Return [x, y] of the center of cell containing provided text 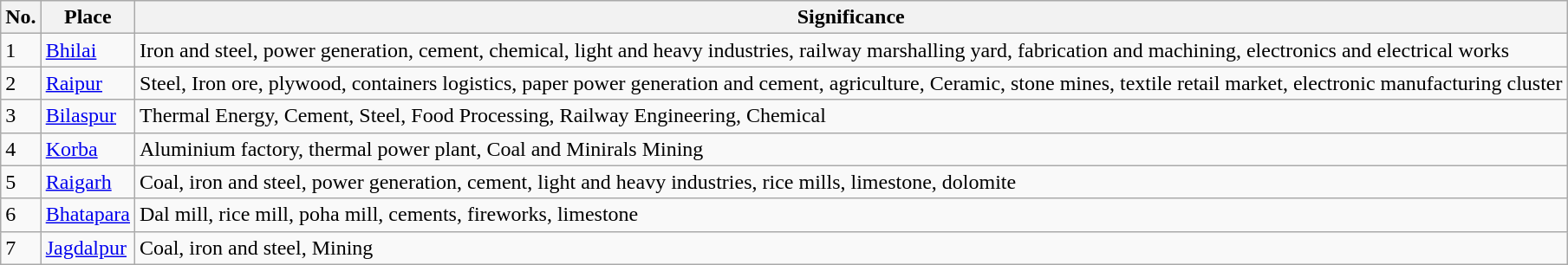
Raipur [88, 83]
Aluminium factory, thermal power plant, Coal and Minirals Mining [851, 149]
7 [21, 248]
Dal mill, rice mill, poha mill, cements, fireworks, limestone [851, 215]
Korba [88, 149]
1 [21, 50]
Coal, iron and steel, Mining [851, 248]
Jagdalpur [88, 248]
Coal, iron and steel, power generation, cement, light and heavy industries, rice mills, limestone, dolomite [851, 182]
5 [21, 182]
Bilaspur [88, 116]
Bhilai [88, 50]
Place [88, 17]
Raigarh [88, 182]
No. [21, 17]
Bhatapara [88, 215]
2 [21, 83]
Significance [851, 17]
4 [21, 149]
Thermal Energy, Cement, Steel, Food Processing, Railway Engineering, Chemical [851, 116]
3 [21, 116]
6 [21, 215]
